Provide the [X, Y] coordinate of the cell's center where the given text is located.  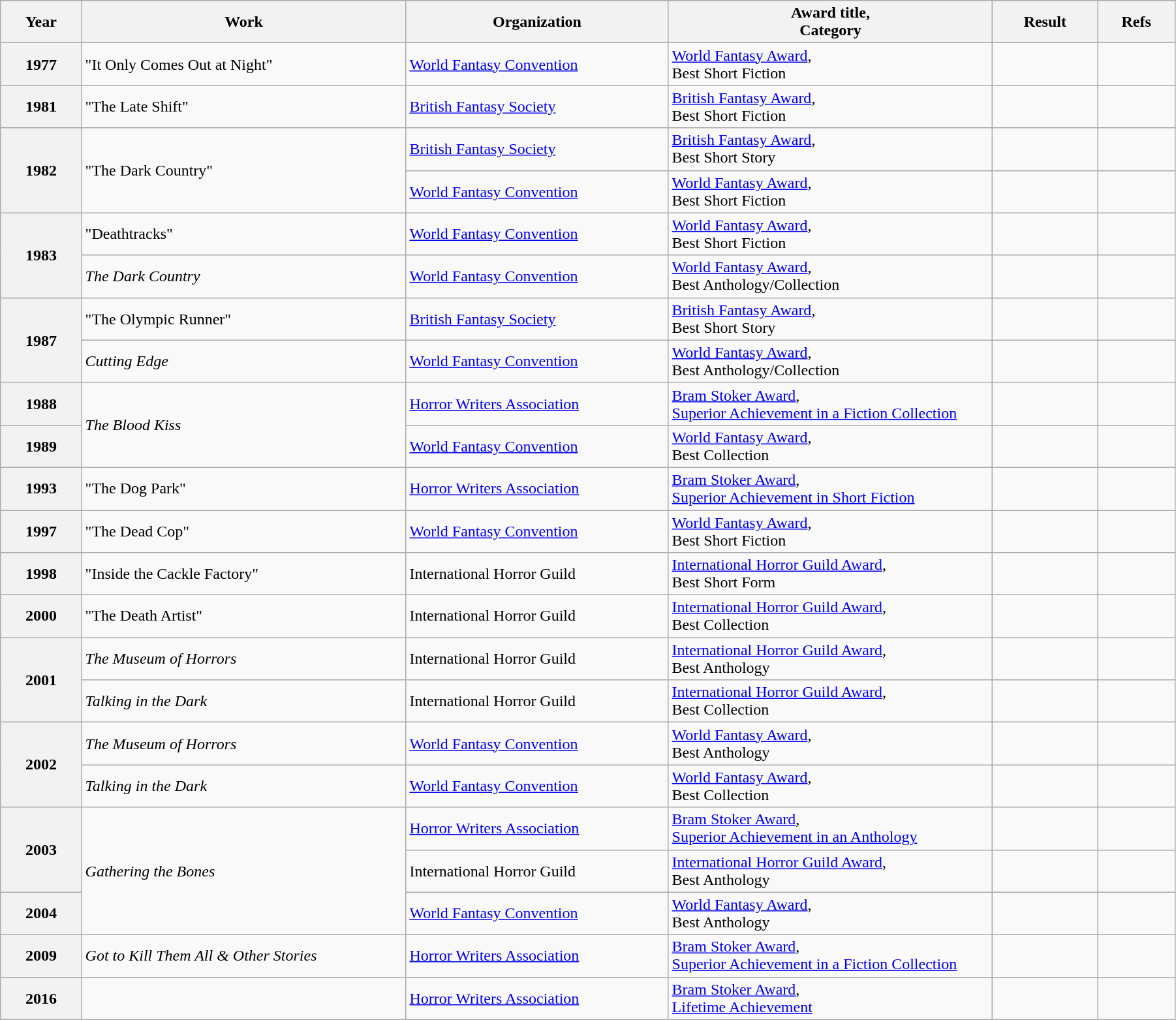
"The Death Artist" [244, 616]
Gathering the Bones [244, 871]
Result [1045, 22]
"It Only Comes Out at Night" [244, 64]
2001 [41, 680]
Year [41, 22]
2016 [41, 998]
Got to Kill Them All & Other Stories [244, 955]
2003 [41, 850]
1987 [41, 340]
1989 [41, 446]
Bram Stoker Award,Lifetime Achievement [830, 998]
1977 [41, 64]
"Deathtracks" [244, 234]
1983 [41, 255]
1982 [41, 170]
Cutting Edge [244, 362]
1981 [41, 107]
2004 [41, 914]
"The Dead Cop" [244, 531]
"The Dog Park" [244, 488]
Refs [1137, 22]
2000 [41, 616]
2009 [41, 955]
"The Olympic Runner" [244, 318]
Bram Stoker Award,Superior Achievement in Short Fiction [830, 488]
2002 [41, 765]
1998 [41, 574]
International Horror Guild Award,Best Short Form [830, 574]
1997 [41, 531]
The Blood Kiss [244, 425]
Bram Stoker Award,Superior Achievement in an Anthology [830, 829]
"The Dark Country" [244, 170]
The Dark Country [244, 277]
1988 [41, 403]
Work [244, 22]
Organization [537, 22]
1993 [41, 488]
British Fantasy Award,Best Short Fiction [830, 107]
Award title,Category [830, 22]
"Inside the Cackle Factory" [244, 574]
"The Late Shift" [244, 107]
